Pinpoint the cell where the given text exists, returning its (X, Y) midpoint coordinate. 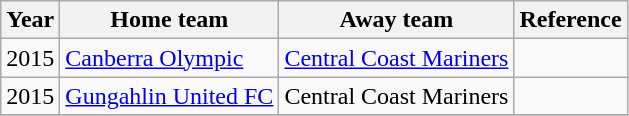
Away team (396, 20)
Canberra Olympic (170, 58)
Gungahlin United FC (170, 96)
Home team (170, 20)
Year (30, 20)
Reference (570, 20)
